Capture the cell that displays the provided text and extract its (x, y) central coordinate. 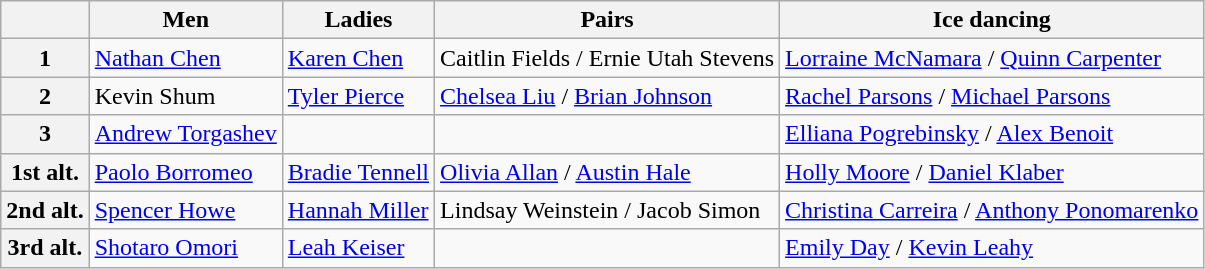
Shotaro Omori (186, 248)
Bradie Tennell (358, 172)
3 (45, 134)
Leah Keiser (358, 248)
Chelsea Liu / Brian Johnson (608, 96)
Paolo Borromeo (186, 172)
Ice dancing (992, 20)
Hannah Miller (358, 210)
1st alt. (45, 172)
Lindsay Weinstein / Jacob Simon (608, 210)
Ladies (358, 20)
Andrew Torgashev (186, 134)
2nd alt. (45, 210)
Karen Chen (358, 58)
Kevin Shum (186, 96)
Holly Moore / Daniel Klaber (992, 172)
Pairs (608, 20)
Spencer Howe (186, 210)
2 (45, 96)
Christina Carreira / Anthony Ponomarenko (992, 210)
Lorraine McNamara / Quinn Carpenter (992, 58)
Men (186, 20)
Elliana Pogrebinsky / Alex Benoit (992, 134)
Emily Day / Kevin Leahy (992, 248)
Tyler Pierce (358, 96)
Nathan Chen (186, 58)
1 (45, 58)
Caitlin Fields / Ernie Utah Stevens (608, 58)
Rachel Parsons / Michael Parsons (992, 96)
3rd alt. (45, 248)
Olivia Allan / Austin Hale (608, 172)
